Return the (x, y) coordinate for the center point of the cell that contains the specified text.  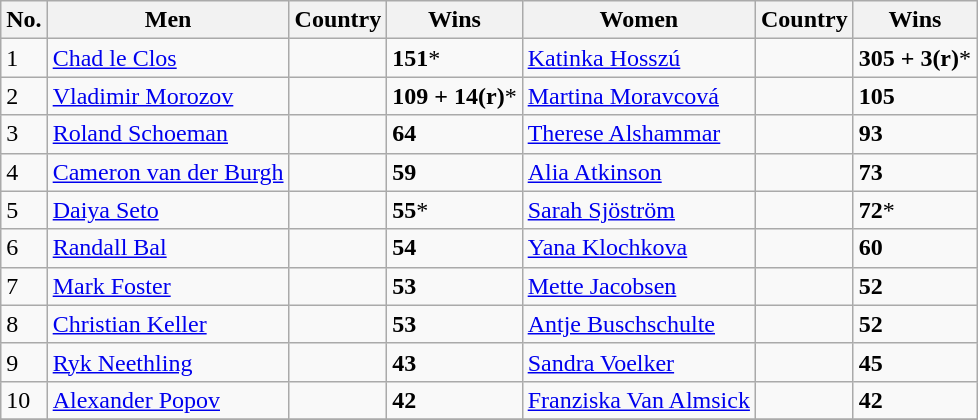
305 + 3(r)* (914, 58)
60 (914, 248)
9 (24, 362)
5 (24, 210)
93 (914, 134)
Ryk Neethling (168, 362)
4 (24, 172)
73 (914, 172)
Alia Atkinson (638, 172)
7 (24, 286)
Yana Klochkova (638, 248)
Women (638, 20)
72* (914, 210)
Cameron van der Burgh (168, 172)
59 (454, 172)
Martina Moravcová (638, 96)
No. (24, 20)
Mark Foster (168, 286)
Sandra Voelker (638, 362)
Alexander Popov (168, 400)
45 (914, 362)
8 (24, 324)
6 (24, 248)
1 (24, 58)
64 (454, 134)
Katinka Hosszú (638, 58)
109 + 14(r)* (454, 96)
Daiya Seto (168, 210)
3 (24, 134)
Antje Buschschulte (638, 324)
55* (454, 210)
54 (454, 248)
Men (168, 20)
43 (454, 362)
Chad le Clos (168, 58)
Vladimir Morozov (168, 96)
151* (454, 58)
Therese Alshammar (638, 134)
Franziska Van Almsick (638, 400)
105 (914, 96)
Christian Keller (168, 324)
Mette Jacobsen (638, 286)
2 (24, 96)
Roland Schoeman (168, 134)
10 (24, 400)
Randall Bal (168, 248)
Sarah Sjöström (638, 210)
